Search for the cell housing the specified text and yield its [x, y] center coordinate. 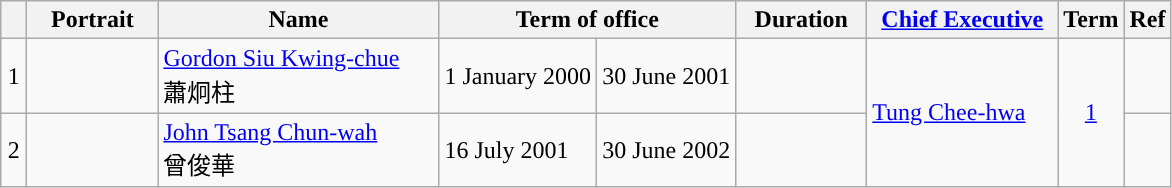
16 July 2001 [518, 150]
30 June 2001 [666, 76]
Gordon Siu Kwing-chue蕭炯柱 [298, 76]
Ref [1148, 20]
2 [14, 150]
Duration [802, 20]
Tung Chee-hwa [962, 113]
Term [1091, 20]
Term of office [588, 20]
John Tsang Chun-wah曾俊華 [298, 150]
Chief Executive [962, 20]
1 January 2000 [518, 76]
Portrait [92, 20]
Name [298, 20]
30 June 2002 [666, 150]
